From the cell containing the given text, extract its center point as (X, Y) coordinate. 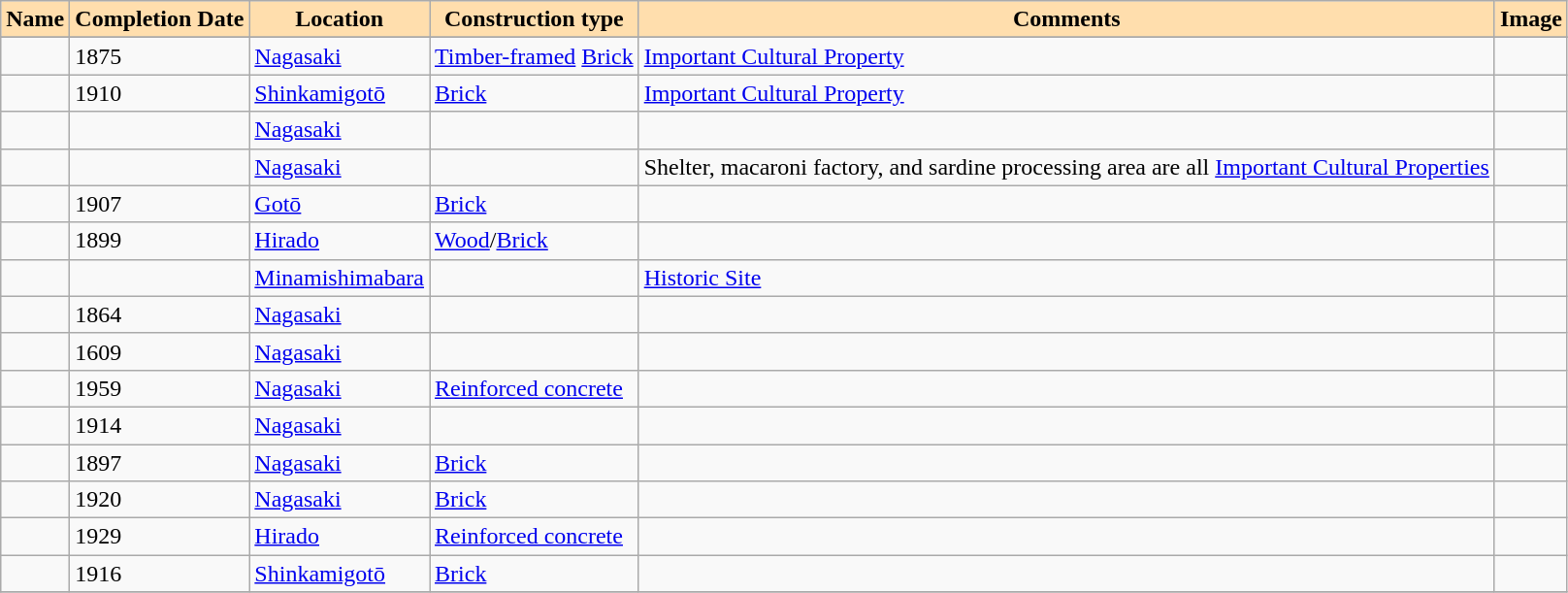
1864 (159, 314)
1899 (159, 241)
Completion Date (159, 19)
1907 (159, 204)
Comments (1066, 19)
1916 (159, 574)
1929 (159, 537)
Image (1531, 19)
Minamishimabara (340, 278)
Wood/Brick (535, 241)
Gotō (340, 204)
1959 (159, 388)
1920 (159, 500)
Name (35, 19)
1609 (159, 351)
Timber-framed Brick (535, 56)
1897 (159, 463)
Location (340, 19)
Shelter, macaroni factory, and sardine processing area are all Important Cultural Properties (1066, 167)
Historic Site (1066, 278)
1914 (159, 425)
1875 (159, 56)
Construction type (535, 19)
1910 (159, 93)
